Extract the [X, Y] coordinate from the center of the cell holding the provided text.  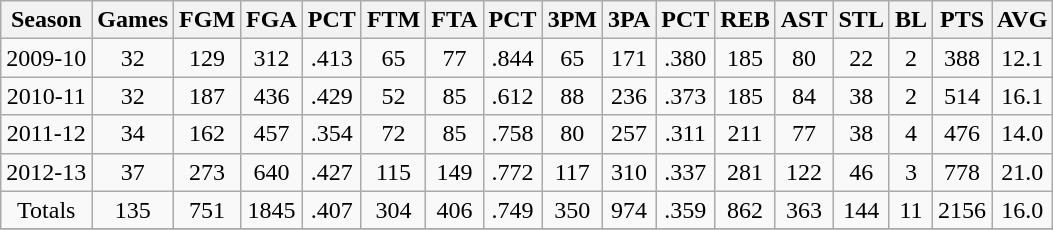
Games [133, 20]
FTA [454, 20]
129 [208, 58]
436 [272, 96]
312 [272, 58]
310 [628, 172]
.373 [686, 96]
PTS [962, 20]
388 [962, 58]
FGA [272, 20]
457 [272, 134]
2012-13 [46, 172]
363 [804, 210]
FTM [393, 20]
2010-11 [46, 96]
Season [46, 20]
2156 [962, 210]
281 [745, 172]
115 [393, 172]
751 [208, 210]
.758 [512, 134]
3PA [628, 20]
514 [962, 96]
AST [804, 20]
171 [628, 58]
52 [393, 96]
211 [745, 134]
22 [861, 58]
406 [454, 210]
162 [208, 134]
.413 [332, 58]
350 [572, 210]
117 [572, 172]
187 [208, 96]
273 [208, 172]
STL [861, 20]
21.0 [1022, 172]
149 [454, 172]
.612 [512, 96]
4 [910, 134]
.772 [512, 172]
2009-10 [46, 58]
1845 [272, 210]
.380 [686, 58]
16.1 [1022, 96]
.427 [332, 172]
84 [804, 96]
.354 [332, 134]
46 [861, 172]
640 [272, 172]
BL [910, 20]
34 [133, 134]
3PM [572, 20]
37 [133, 172]
11 [910, 210]
REB [745, 20]
16.0 [1022, 210]
135 [133, 210]
.337 [686, 172]
974 [628, 210]
.359 [686, 210]
14.0 [1022, 134]
88 [572, 96]
FGM [208, 20]
257 [628, 134]
476 [962, 134]
.429 [332, 96]
.844 [512, 58]
.407 [332, 210]
72 [393, 134]
Totals [46, 210]
3 [910, 172]
304 [393, 210]
236 [628, 96]
778 [962, 172]
.749 [512, 210]
2011-12 [46, 134]
862 [745, 210]
122 [804, 172]
.311 [686, 134]
144 [861, 210]
AVG [1022, 20]
12.1 [1022, 58]
